Return [X, Y] of the center of cell containing provided text 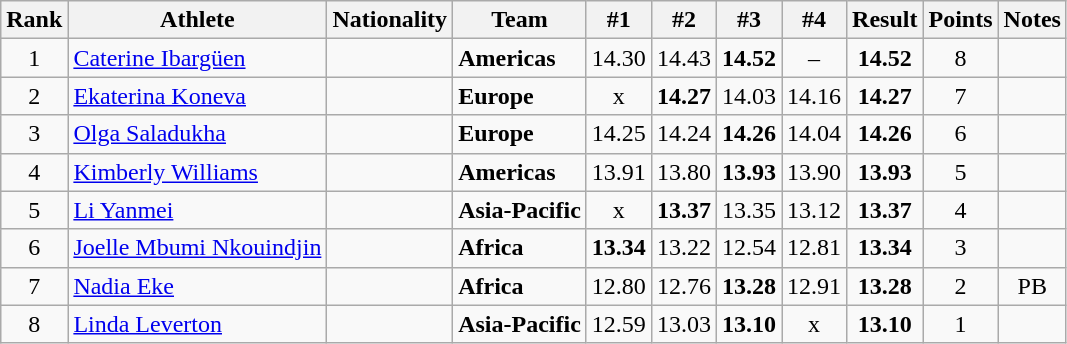
Points [960, 20]
13.90 [814, 172]
#1 [618, 20]
Linda Leverton [198, 324]
#4 [814, 20]
Result [885, 20]
#3 [748, 20]
Ekaterina Koneva [198, 96]
14.30 [618, 58]
Nadia Eke [198, 286]
14.16 [814, 96]
14.25 [618, 134]
Rank [34, 20]
13.80 [684, 172]
Olga Saladukha [198, 134]
13.03 [684, 324]
13.12 [814, 210]
Joelle Mbumi Nkouindjin [198, 248]
#2 [684, 20]
Caterine Ibargüen [198, 58]
Athlete [198, 20]
12.54 [748, 248]
14.04 [814, 134]
12.80 [618, 286]
12.59 [618, 324]
13.22 [684, 248]
12.81 [814, 248]
13.91 [618, 172]
Notes [1032, 20]
14.03 [748, 96]
14.24 [684, 134]
Li Yanmei [198, 210]
– [814, 58]
12.91 [814, 286]
Kimberly Williams [198, 172]
Nationality [390, 20]
12.76 [684, 286]
14.43 [684, 58]
Team [520, 20]
PB [1032, 286]
13.35 [748, 210]
